Scan for the cell matching the given text and deliver its [x, y] coordinate at center. 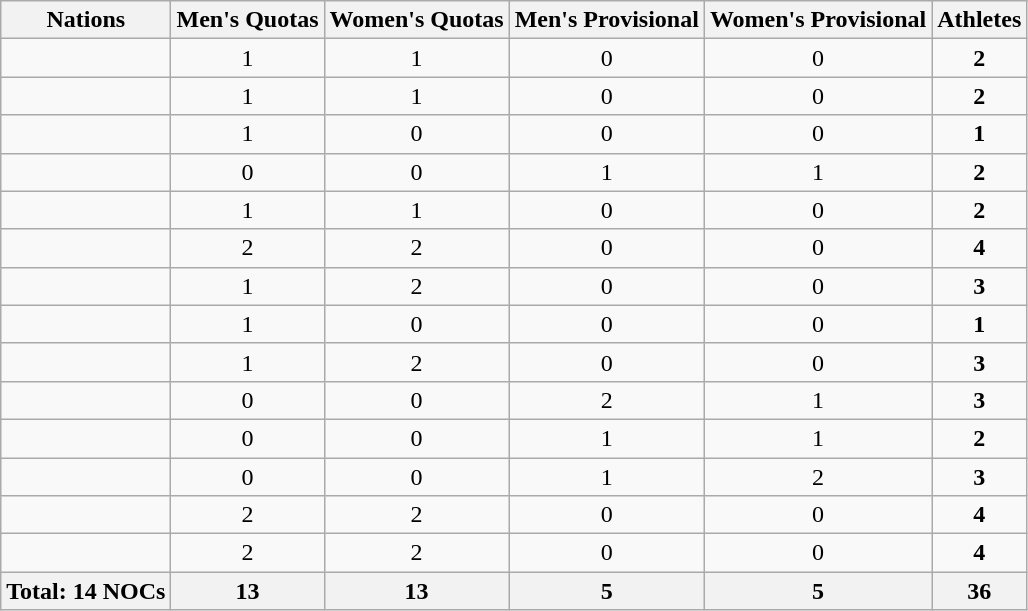
Nations [86, 20]
Women's Quotas [416, 20]
36 [980, 591]
Men's Quotas [248, 20]
Women's Provisional [818, 20]
Men's Provisional [606, 20]
Athletes [980, 20]
Total: 14 NOCs [86, 591]
